Detect which cell encompasses the target text, then output its (X, Y) center coordinate. 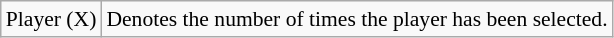
Denotes the number of times the player has been selected. (356, 19)
Player (X) (52, 19)
